Return [x, y] of the center of cell containing provided text 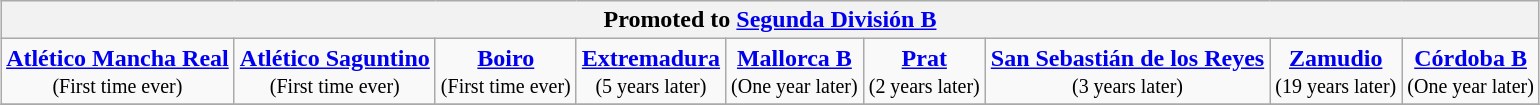
Zamudio(19 years later) [1336, 72]
Promoted to Segunda División B [770, 20]
Atlético Mancha Real(First time ever) [118, 72]
San Sebastián de los Reyes(3 years later) [1127, 72]
Extremadura(5 years later) [650, 72]
Boiro(First time ever) [506, 72]
Córdoba B(One year later) [1471, 72]
Atlético Saguntino(First time ever) [334, 72]
Prat(2 years later) [924, 72]
Mallorca B(One year later) [795, 72]
